Return the (x, y) coordinate for the center point of the cell that contains the specified text.  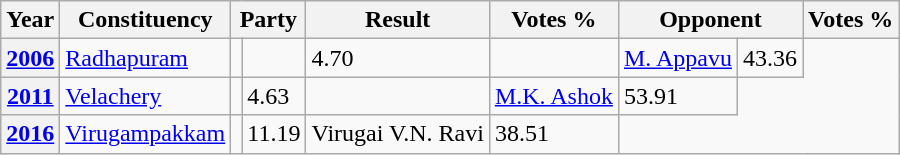
4.63 (274, 96)
Virugai V.N. Ravi (398, 134)
2016 (30, 134)
Constituency (146, 20)
M. Appavu (678, 58)
2011 (30, 96)
Opponent (710, 20)
Year (30, 20)
4.70 (398, 58)
Velachery (146, 96)
M.K. Ashok (554, 96)
11.19 (274, 134)
Radhapuram (146, 58)
43.36 (770, 58)
Party (268, 20)
38.51 (554, 134)
Virugampakkam (146, 134)
53.91 (678, 96)
Result (398, 20)
2006 (30, 58)
